Return [x, y] of the center of cell containing provided text 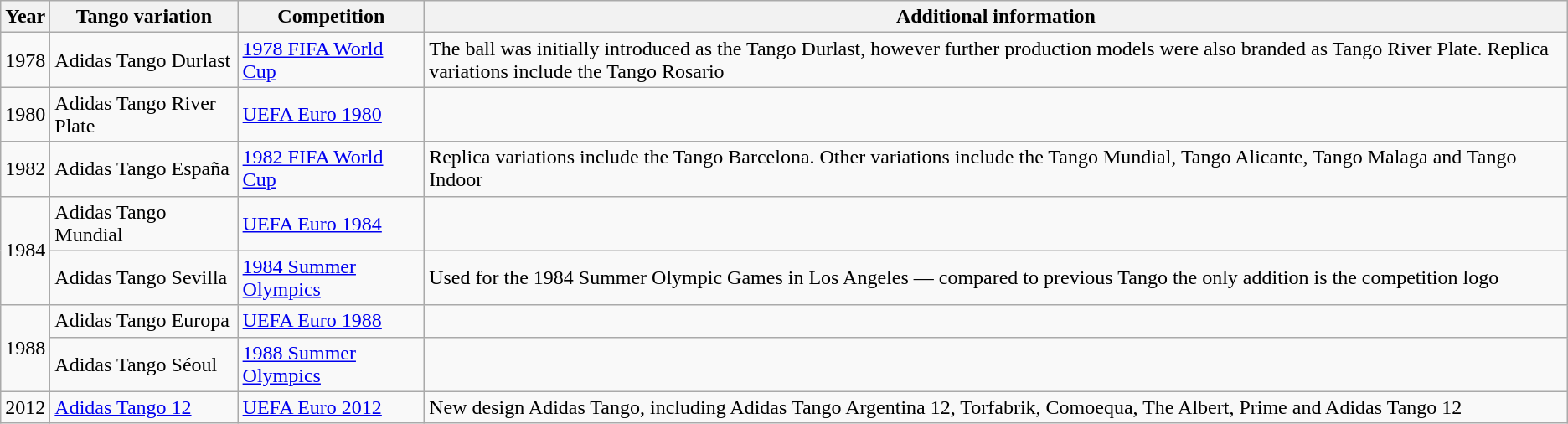
1982 [25, 169]
Adidas Tango 12 [144, 407]
UEFA Euro 1980 [332, 114]
UEFA Euro 2012 [332, 407]
Adidas Tango Mundial [144, 223]
Additional information [997, 17]
Competition [332, 17]
Tango variation [144, 17]
Adidas Tango Europa [144, 321]
Adidas Tango Durlast [144, 60]
1980 [25, 114]
1988 [25, 349]
Adidas Tango Sevilla [144, 278]
Adidas Tango España [144, 169]
Adidas Tango River Plate [144, 114]
Used for the 1984 Summer Olympic Games in Los Angeles — compared to previous Tango the only addition is the competition logo [997, 278]
UEFA Euro 1988 [332, 321]
New design Adidas Tango, including Adidas Tango Argentina 12, Torfabrik, Comoequa, The Albert, Prime and Adidas Tango 12 [997, 407]
1984 Summer Olympics [332, 278]
1978 [25, 60]
Replica variations include the Tango Barcelona. Other variations include the Tango Mundial, Tango Alicante, Tango Malaga and Tango Indoor [997, 169]
1988 Summer Olympics [332, 364]
1982 FIFA World Cup [332, 169]
1984 [25, 251]
Year [25, 17]
1978 FIFA World Cup [332, 60]
2012 [25, 407]
UEFA Euro 1984 [332, 223]
Adidas Tango Séoul [144, 364]
